Identify which cell holds the provided text, then report its [X, Y] central coordinate. 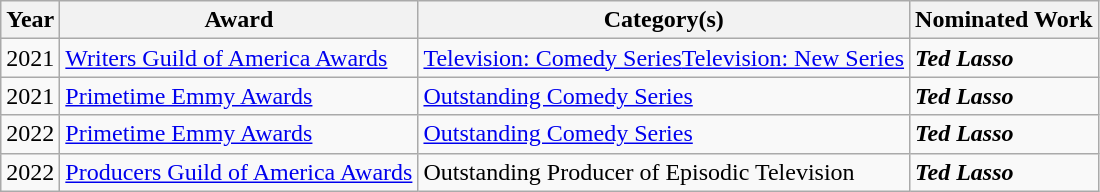
Year [30, 20]
Nominated Work [1004, 20]
Writers Guild of America Awards [239, 58]
Producers Guild of America Awards [239, 172]
Award [239, 20]
Outstanding Producer of Episodic Television [664, 172]
Category(s) [664, 20]
Television: Comedy SeriesTelevision: New Series [664, 58]
